Scan for the cell matching the given text and deliver its [x, y] coordinate at center. 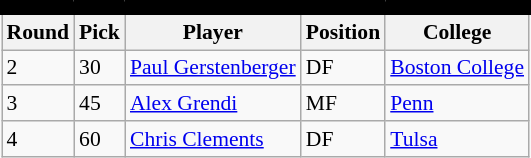
College [457, 32]
MF [343, 104]
Chris Clements [213, 139]
Boston College [457, 68]
Round [38, 32]
Pick [100, 32]
45 [100, 104]
Position [343, 32]
30 [100, 68]
Player [213, 32]
2 [38, 68]
Alex Grendi [213, 104]
Penn [457, 104]
Paul Gerstenberger [213, 68]
4 [38, 139]
3 [38, 104]
60 [100, 139]
Tulsa [457, 139]
